Locate the cell with the specified text and output its [x, y] center coordinate. 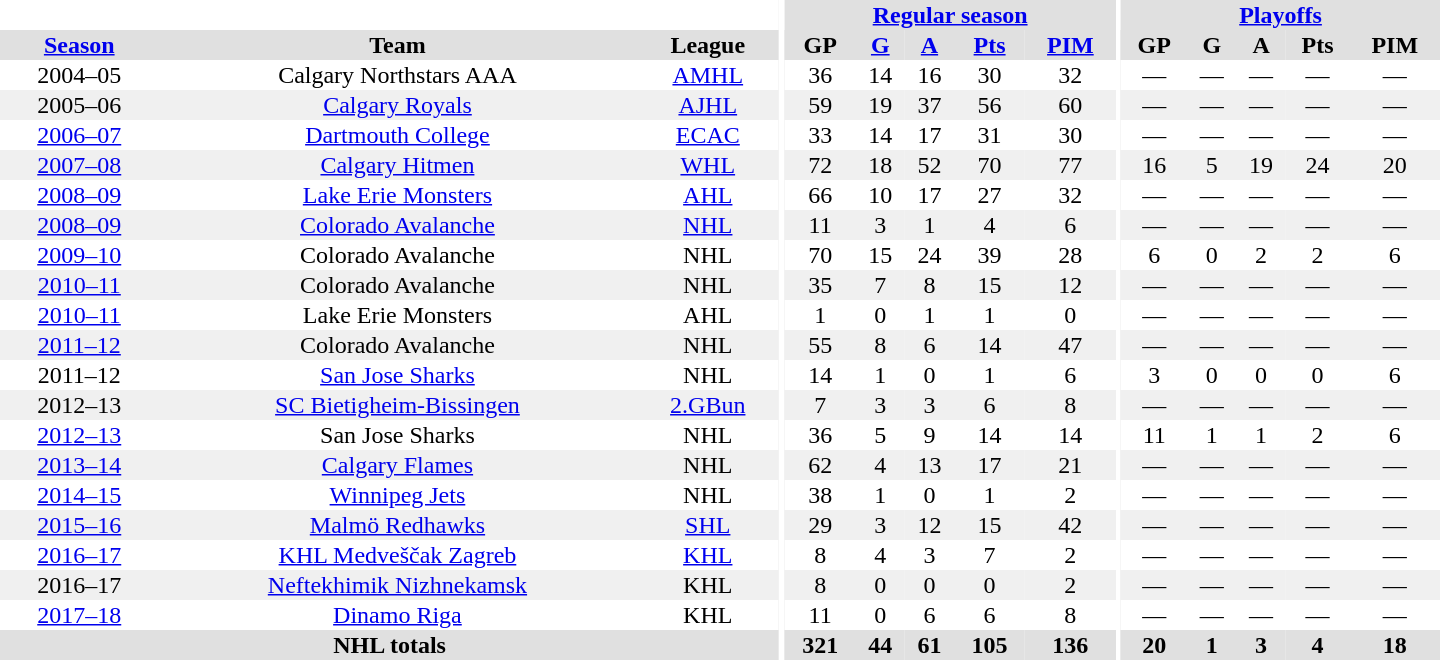
10 [880, 195]
61 [930, 645]
WHL [708, 165]
League [708, 45]
42 [1070, 525]
AMHL [708, 75]
62 [820, 465]
28 [1070, 255]
Season [80, 45]
Dartmouth College [398, 135]
AJHL [708, 105]
136 [1070, 645]
2007–08 [80, 165]
56 [990, 105]
2009–10 [80, 255]
29 [820, 525]
77 [1070, 165]
Dinamo Riga [398, 615]
Neftekhimik Nizhnekamsk [398, 585]
SC Bietigheim-Bissingen [398, 405]
2013–14 [80, 465]
Playoffs [1280, 15]
59 [820, 105]
2.GBun [708, 405]
2014–15 [80, 495]
2004–05 [80, 75]
2017–18 [80, 615]
31 [990, 135]
Calgary Royals [398, 105]
52 [930, 165]
Calgary Northstars AAA [398, 75]
47 [1070, 345]
SHL [708, 525]
55 [820, 345]
Team [398, 45]
27 [990, 195]
60 [1070, 105]
321 [820, 645]
44 [880, 645]
37 [930, 105]
2005–06 [80, 105]
21 [1070, 465]
Regular season [950, 15]
72 [820, 165]
2015–16 [80, 525]
66 [820, 195]
2006–07 [80, 135]
39 [990, 255]
35 [820, 285]
105 [990, 645]
Calgary Flames [398, 465]
KHL Medveščak Zagreb [398, 555]
Calgary Hitmen [398, 165]
NHL totals [390, 645]
Malmö Redhawks [398, 525]
33 [820, 135]
9 [930, 435]
13 [930, 465]
38 [820, 495]
ECAC [708, 135]
Winnipeg Jets [398, 495]
